Output the [X, Y] coordinate of the center of the cell containing the given text.  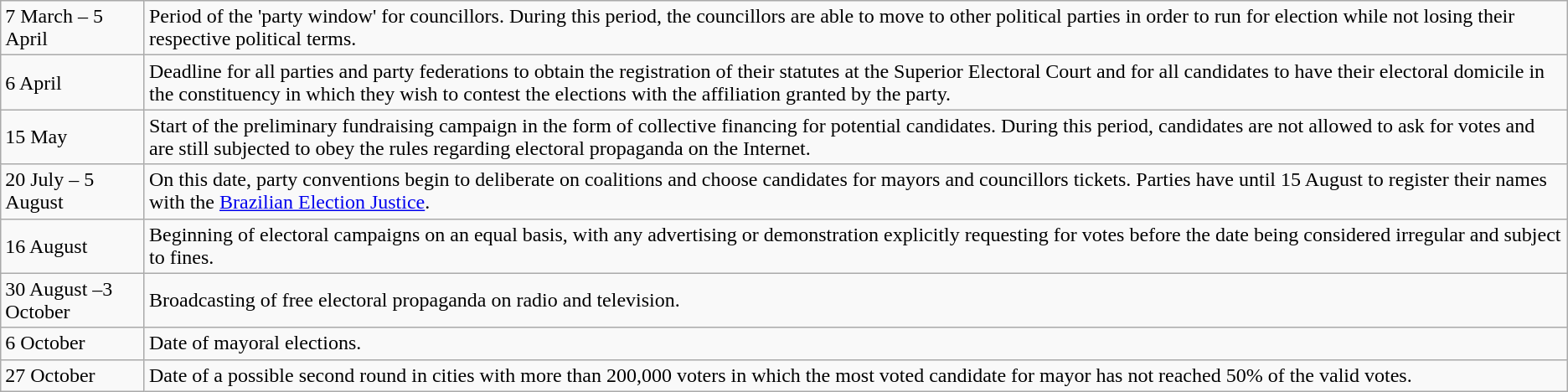
30 August –3 October [73, 300]
6 April [73, 82]
6 October [73, 343]
Broadcasting of free electoral propaganda on radio and television. [856, 300]
16 August [73, 246]
Date of mayoral elections. [856, 343]
7 March – 5 April [73, 28]
20 July – 5 August [73, 191]
27 October [73, 375]
15 May [73, 137]
